For the text-containing cell, return its midpoint in (x, y) coordinate format. 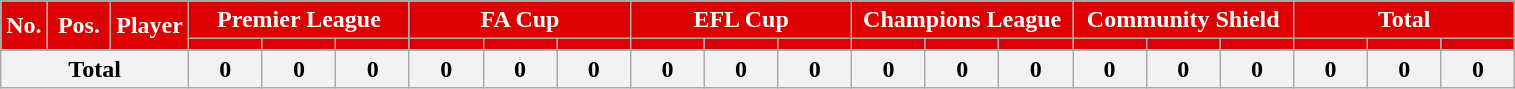
Champions League (962, 20)
Player (150, 26)
No. (24, 26)
Premier League (298, 20)
FA Cup (520, 20)
Community Shield (1184, 20)
Pos. (79, 26)
EFL Cup (742, 20)
